Detect which cell encompasses the target text, then output its (X, Y) center coordinate. 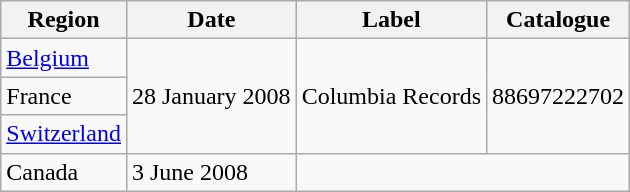
Columbia Records (391, 96)
France (64, 96)
Belgium (64, 58)
88697222702 (558, 96)
28 January 2008 (211, 96)
Region (64, 20)
Label (391, 20)
Catalogue (558, 20)
Canada (64, 172)
Switzerland (64, 134)
3 June 2008 (211, 172)
Date (211, 20)
